Determine the [X, Y] coordinate at the center of the cell enclosing the given text.  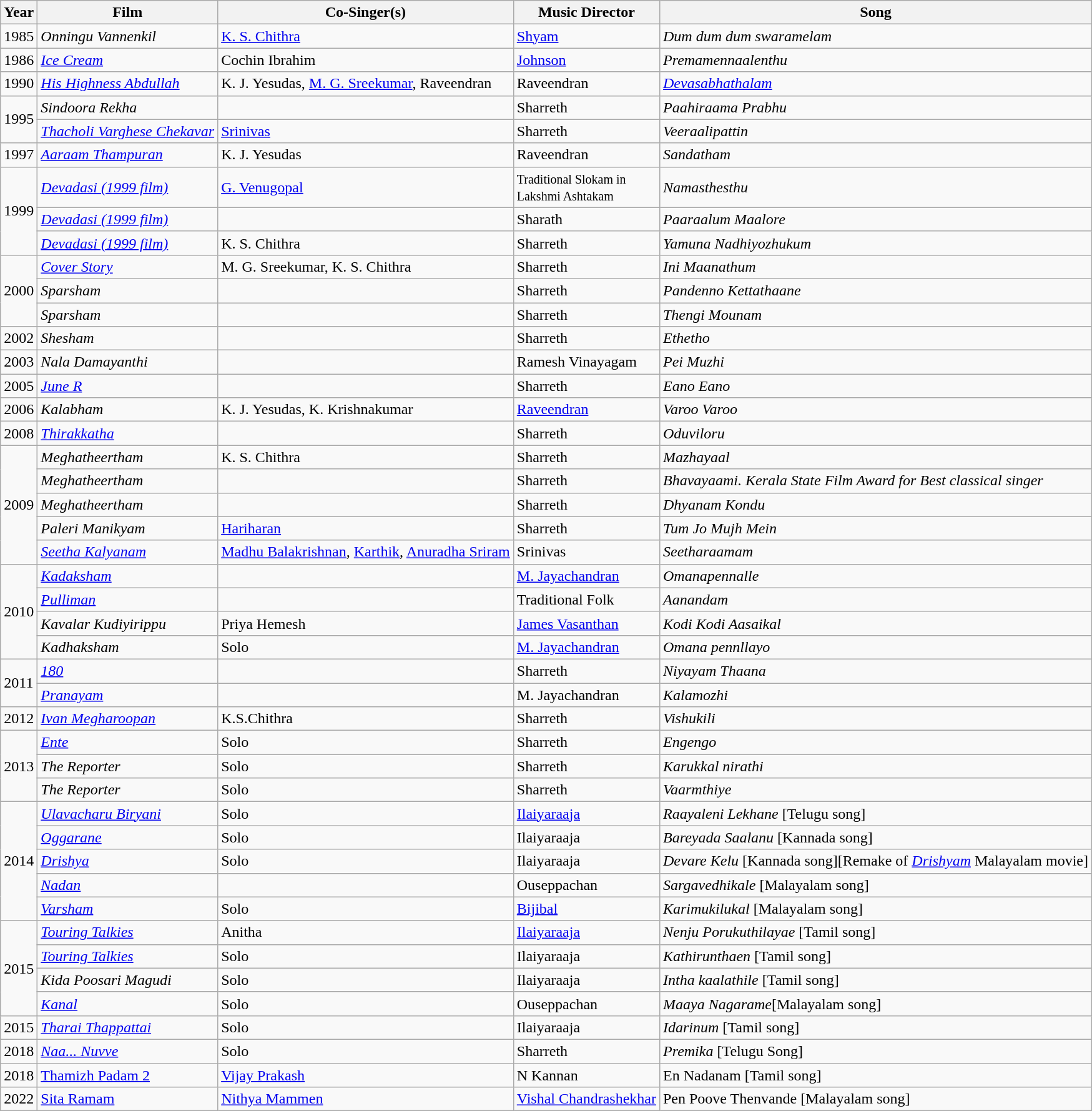
Nala Damayanthi [127, 362]
Vijay Prakash [366, 1075]
180 [127, 671]
Ramesh Vinayagam [586, 362]
Vaarmthiye [875, 790]
Sharath [586, 219]
Pen Poove Thenvande [Malayalam song] [875, 1099]
Oggarane [127, 837]
G. Venugopal [366, 187]
Thacholi Varghese Chekavar [127, 131]
Ice Cream [127, 60]
Traditional Slokam inLakshmi Ashtakam [586, 187]
Naa... Nuvve [127, 1051]
1995 [19, 119]
Kathirunthaen [Tamil song] [875, 956]
2006 [19, 410]
Yamuna Nadhiyozhukum [875, 243]
K. J. Yesudas, K. Krishnakumar [366, 410]
Dum dum dum swaramelam [875, 36]
James Vasanthan [586, 623]
Pandenno Kettathaane [875, 290]
Kavalar Kudiyirippu [127, 623]
Tum Jo Mujh Mein [875, 528]
2003 [19, 362]
Omanapennalle [875, 576]
2009 [19, 505]
Song [875, 12]
Music Director [586, 12]
Thamizh Padam 2 [127, 1075]
Nithya Mammen [366, 1099]
Sita Ramam [127, 1099]
Thirakkatha [127, 433]
2013 [19, 766]
Drishya [127, 861]
Vishukili [875, 719]
Paahiraama Prabhu [875, 107]
1985 [19, 36]
Ini Maanathum [875, 267]
1999 [19, 211]
Co-Singer(s) [366, 12]
Ivan Megharoopan [127, 719]
Ulavacharu Biryani [127, 814]
Pulliman [127, 600]
2002 [19, 338]
Kida Poosari Magudi [127, 980]
His Highness Abdullah [127, 84]
Veeraalipattin [875, 131]
Kadaksham [127, 576]
Cochin Ibrahim [366, 60]
2000 [19, 290]
Devare Kelu [Kannada song][Remake of Drishyam Malayalam movie] [875, 861]
Sargavedhikale [Malayalam song] [875, 885]
Pranayam [127, 695]
Film [127, 12]
Shesham [127, 338]
Kadhaksham [127, 647]
1986 [19, 60]
Nadan [127, 885]
2014 [19, 861]
Paleri Manikyam [127, 528]
Sindoora Rekha [127, 107]
Engengo [875, 743]
2011 [19, 683]
1997 [19, 155]
Priya Hemesh [366, 623]
Kodi Kodi Aasaikal [875, 623]
Raayaleni Lekhane [Telugu song] [875, 814]
Devasabhathalam [875, 84]
Johnson [586, 60]
K.S.Chithra [366, 719]
2005 [19, 386]
Namasthesthu [875, 187]
Aaraam Thampuran [127, 155]
Ente [127, 743]
Seetha Kalyanam [127, 552]
Tharai Thappattai [127, 1027]
Shyam [586, 36]
Maaya Nagarame[Malayalam song] [875, 1004]
Vishal Chandrashekhar [586, 1099]
Cover Story [127, 267]
En Nadanam [Tamil song] [875, 1075]
K. J. Yesudas, M. G. Sreekumar, Raveendran [366, 84]
1990 [19, 84]
Kanal [127, 1004]
Onningu Vannenkil [127, 36]
N Kannan [586, 1075]
Paaraalum Maalore [875, 219]
Premika [Telugu Song] [875, 1051]
Mazhayaal [875, 457]
Niyayam Thaana [875, 671]
Eano Eano [875, 386]
M. G. Sreekumar, K. S. Chithra [366, 267]
June R [127, 386]
Thengi Mounam [875, 314]
Pei Muzhi [875, 362]
Premamennaalenthu [875, 60]
Year [19, 12]
Varoo Varoo [875, 410]
K. J. Yesudas [366, 155]
Sandatham [875, 155]
Oduviloru [875, 433]
2010 [19, 611]
Bareyada Saalanu [Kannada song] [875, 837]
Kalabham [127, 410]
2008 [19, 433]
Intha kaalathile [Tamil song] [875, 980]
Hariharan [366, 528]
Varsham [127, 909]
Bhavayaami. Kerala State Film Award for Best classical singer [875, 481]
Madhu Balakrishnan, Karthik, Anuradha Sriram [366, 552]
Kalamozhi [875, 695]
Seetharaamam [875, 552]
Bijibal [586, 909]
2022 [19, 1099]
2012 [19, 719]
Idarinum [Tamil song] [875, 1027]
Traditional Folk [586, 600]
Nenju Porukuthilayae [Tamil song] [875, 932]
Omana pennllayo [875, 647]
Dhyanam Kondu [875, 505]
Aanandam [875, 600]
Karimukilukal [Malayalam song] [875, 909]
Anitha [366, 932]
Ethetho [875, 338]
Karukkal nirathi [875, 766]
